Scan for the cell matching the given text and deliver its [X, Y] coordinate at center. 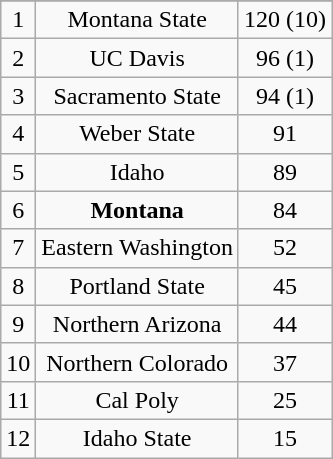
120 (10) [284, 20]
7 [18, 248]
12 [18, 438]
Sacramento State [138, 96]
6 [18, 210]
11 [18, 400]
Eastern Washington [138, 248]
52 [284, 248]
15 [284, 438]
4 [18, 134]
Weber State [138, 134]
96 (1) [284, 58]
9 [18, 324]
5 [18, 172]
1 [18, 20]
Cal Poly [138, 400]
Montana State [138, 20]
Northern Colorado [138, 362]
94 (1) [284, 96]
10 [18, 362]
44 [284, 324]
84 [284, 210]
Portland State [138, 286]
89 [284, 172]
Idaho State [138, 438]
8 [18, 286]
2 [18, 58]
91 [284, 134]
Northern Arizona [138, 324]
45 [284, 286]
Montana [138, 210]
UC Davis [138, 58]
37 [284, 362]
Idaho [138, 172]
25 [284, 400]
3 [18, 96]
